Detect which cell encompasses the target text, then output its (X, Y) center coordinate. 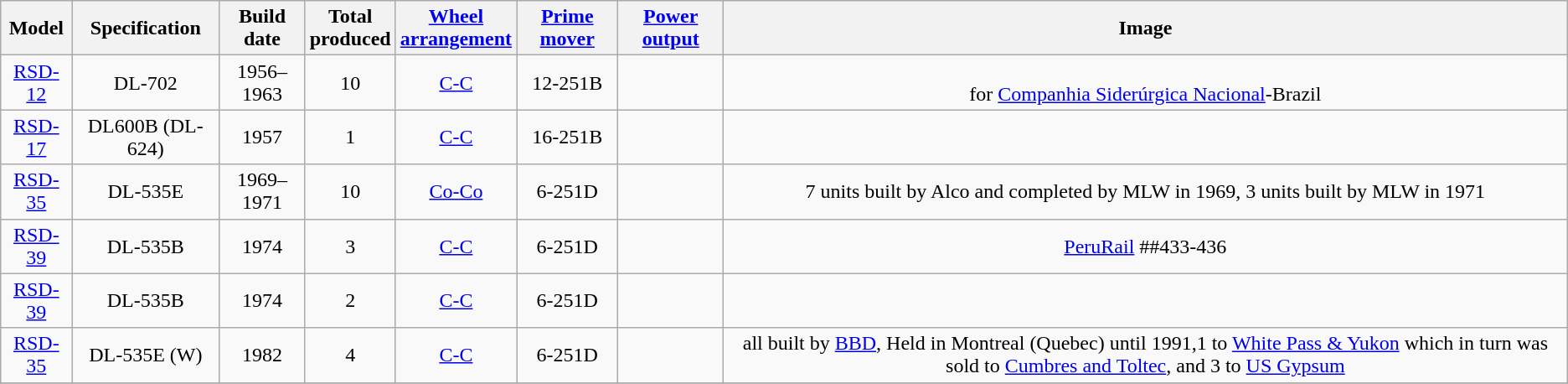
1 (350, 138)
Image (1145, 29)
PeruRail ##433-436 (1145, 246)
Co-Co (456, 191)
Power output (671, 29)
12-251B (568, 82)
Build date (263, 29)
RSD-12 (37, 82)
Model (37, 29)
all built by BBD, Held in Montreal (Quebec) until 1991,1 to White Pass & Yukon which in turn was sold to Cumbres and Toltec, and 3 to US Gypsum (1145, 355)
DL-702 (146, 82)
RSD-17 (37, 138)
Prime mover (568, 29)
1982 (263, 355)
4 (350, 355)
DL-535E (146, 191)
7 units built by Alco and completed by MLW in 1969, 3 units built by MLW in 1971 (1145, 191)
Totalproduced (350, 29)
16-251B (568, 138)
1969–1971 (263, 191)
Specification (146, 29)
2 (350, 300)
3 (350, 246)
1957 (263, 138)
1956–1963 (263, 82)
for Companhia Siderúrgica Nacional-Brazil (1145, 82)
DL-535E (W) (146, 355)
DL600B (DL-624) (146, 138)
Wheelarrangement (456, 29)
